Capture the cell that displays the provided text and extract its [x, y] central coordinate. 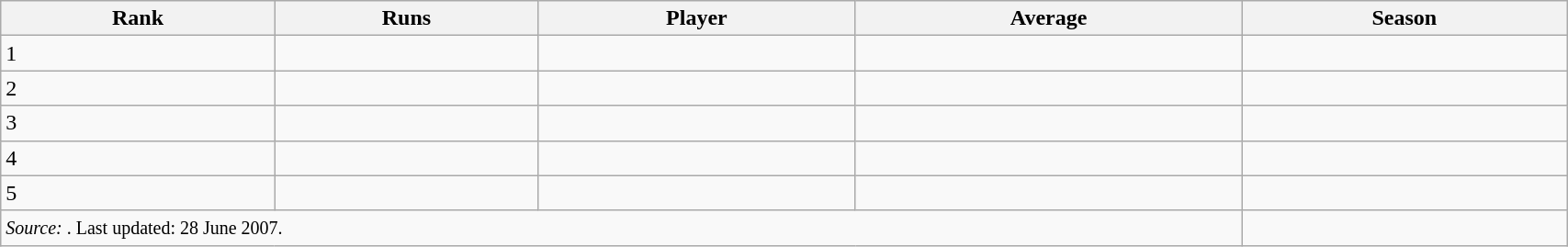
2 [138, 88]
4 [138, 158]
5 [138, 193]
Runs [406, 18]
3 [138, 123]
Rank [138, 18]
Source: . Last updated: 28 June 2007. [621, 228]
1 [138, 53]
Average [1049, 18]
Season [1404, 18]
Player [696, 18]
